Return the (x, y) coordinate for the center point of the cell that contains the specified text.  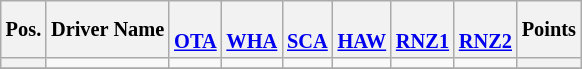
SCA (307, 29)
RNZ2 (486, 29)
Points (549, 29)
Pos. (24, 29)
RNZ1 (422, 29)
OTA (195, 29)
HAW (362, 29)
WHA (252, 29)
Driver Name (108, 29)
